Return the (X, Y) coordinate for the center point of the cell that contains the specified text.  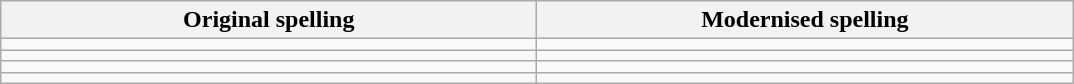
Original spelling (269, 20)
Modernised spelling (805, 20)
